Return [x, y] of the center of cell containing provided text 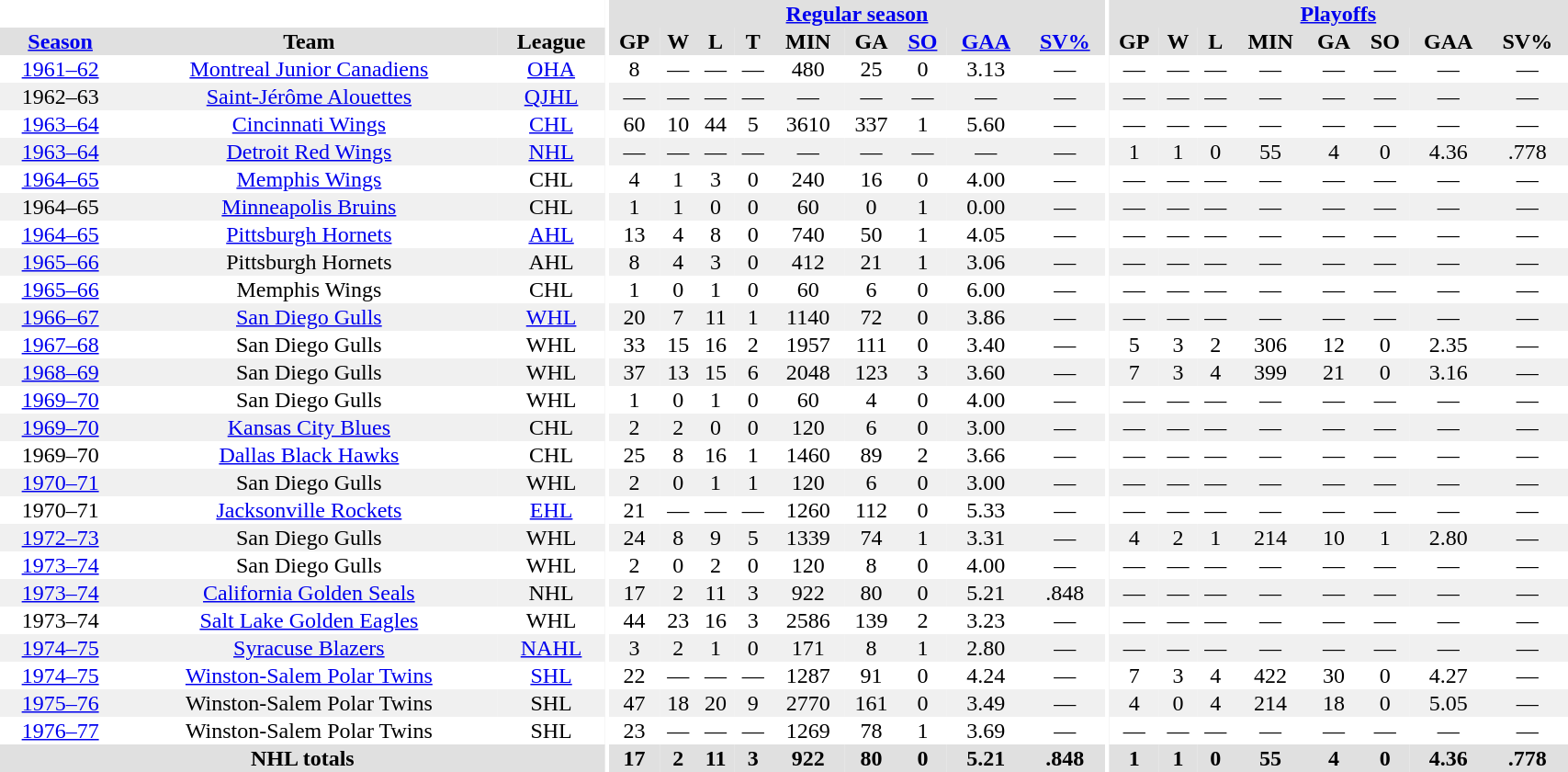
3.69 [987, 731]
4.05 [987, 234]
50 [871, 234]
91 [871, 675]
171 [808, 648]
Saint-Jérôme Alouettes [309, 96]
3.23 [987, 620]
Jacksonville Rockets [309, 510]
Minneapolis Bruins [309, 207]
League [551, 41]
33 [634, 345]
NHL totals [303, 758]
123 [871, 372]
139 [871, 620]
Regular season [857, 14]
89 [871, 455]
Detroit Red Wings [309, 152]
2586 [808, 620]
1339 [808, 538]
NAHL [551, 648]
1976–77 [61, 731]
1140 [808, 317]
240 [808, 179]
480 [808, 69]
4.27 [1448, 675]
3.16 [1448, 372]
Team [309, 41]
47 [634, 703]
78 [871, 731]
5.60 [987, 124]
2.35 [1448, 345]
T [753, 41]
Kansas City Blues [309, 427]
Playoffs [1337, 14]
1287 [808, 675]
337 [871, 124]
37 [634, 372]
3.40 [987, 345]
1966–67 [61, 317]
422 [1271, 675]
3.06 [987, 262]
2770 [808, 703]
1269 [808, 731]
3.60 [987, 372]
4.24 [987, 675]
3.66 [987, 455]
1460 [808, 455]
1962–63 [61, 96]
74 [871, 538]
22 [634, 675]
EHL [551, 510]
112 [871, 510]
Salt Lake Golden Eagles [309, 620]
1968–69 [61, 372]
3.49 [987, 703]
3.31 [987, 538]
Cincinnati Wings [309, 124]
Dallas Black Hawks [309, 455]
111 [871, 345]
1975–76 [61, 703]
72 [871, 317]
QJHL [551, 96]
5.05 [1448, 703]
3.86 [987, 317]
1972–73 [61, 538]
306 [1271, 345]
6.00 [987, 289]
12 [1334, 345]
740 [808, 234]
161 [871, 703]
1967–68 [61, 345]
California Golden Seals [309, 593]
3.13 [987, 69]
5.33 [987, 510]
1961–62 [61, 69]
Montreal Junior Canadiens [309, 69]
30 [1334, 675]
24 [634, 538]
1260 [808, 510]
1957 [808, 345]
3610 [808, 124]
0.00 [987, 207]
399 [1271, 372]
412 [808, 262]
OHA [551, 69]
2048 [808, 372]
Season [61, 41]
Syracuse Blazers [309, 648]
